Detect which cell encompasses the target text, then output its (X, Y) center coordinate. 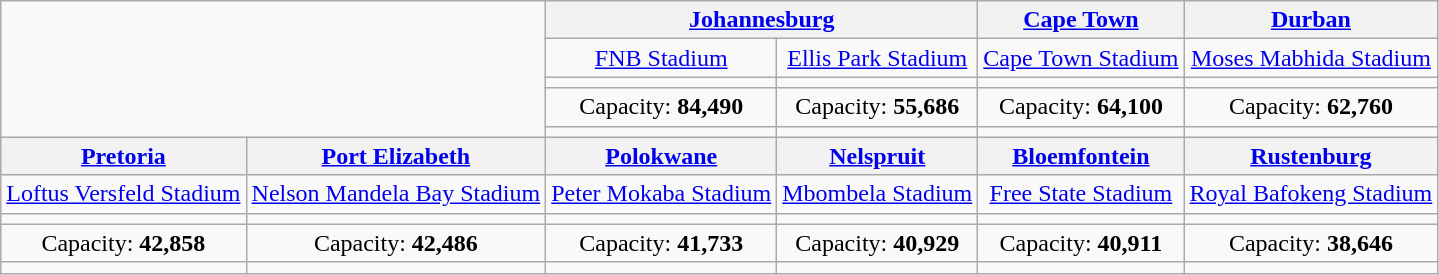
Nelspruit (878, 156)
Capacity: 42,858 (124, 243)
Rustenburg (1311, 156)
Ellis Park Stadium (878, 58)
Loftus Versfeld Stadium (124, 194)
Johannesburg (762, 20)
Polokwane (662, 156)
Free State Stadium (1081, 194)
Cape Town Stadium (1081, 58)
Capacity: 41,733 (662, 243)
Capacity: 62,760 (1311, 107)
Bloemfontein (1081, 156)
Pretoria (124, 156)
FNB Stadium (662, 58)
Capacity: 40,929 (878, 243)
Capacity: 84,490 (662, 107)
Capacity: 55,686 (878, 107)
Peter Mokaba Stadium (662, 194)
Port Elizabeth (396, 156)
Cape Town (1081, 20)
Durban (1311, 20)
Nelson Mandela Bay Stadium (396, 194)
Capacity: 40,911 (1081, 243)
Capacity: 38,646 (1311, 243)
Capacity: 42,486 (396, 243)
Moses Mabhida Stadium (1311, 58)
Royal Bafokeng Stadium (1311, 194)
Capacity: 64,100 (1081, 107)
Mbombela Stadium (878, 194)
